Detect which cell encompasses the target text, then output its [X, Y] center coordinate. 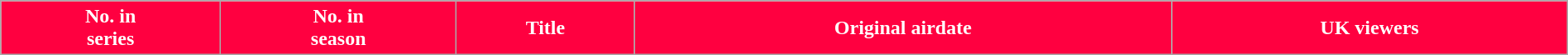
No. inseries [111, 28]
No. inseason [339, 28]
Title [546, 28]
Original airdate [903, 28]
UK viewers [1370, 28]
